Pinpoint the cell where the given text exists, returning its (x, y) midpoint coordinate. 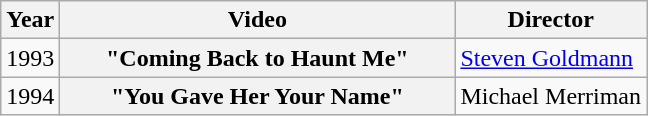
Video (258, 20)
Michael Merriman (551, 96)
1994 (30, 96)
"Coming Back to Haunt Me" (258, 58)
1993 (30, 58)
Year (30, 20)
Steven Goldmann (551, 58)
"You Gave Her Your Name" (258, 96)
Director (551, 20)
